Identify which cell holds the provided text, then report its [x, y] central coordinate. 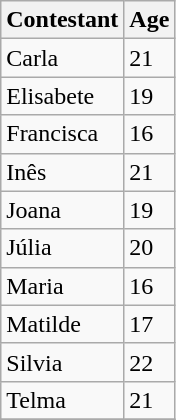
Francisca [62, 134]
Elisabete [62, 96]
22 [150, 362]
20 [150, 248]
Joana [62, 210]
Telma [62, 400]
17 [150, 324]
Maria [62, 286]
Matilde [62, 324]
Age [150, 20]
Silvia [62, 362]
Inês [62, 172]
Contestant [62, 20]
Carla [62, 58]
Júlia [62, 248]
